Search for the cell housing the specified text and yield its (X, Y) center coordinate. 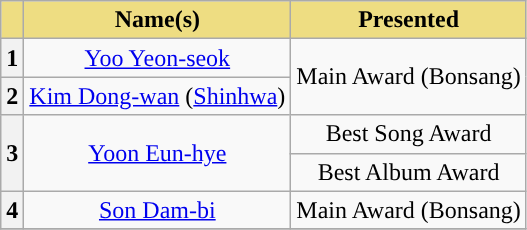
4 (12, 210)
1 (12, 58)
Best Song Award (409, 134)
Yoo Yeon-seok (158, 58)
Name(s) (158, 20)
Presented (409, 20)
Son Dam-bi (158, 210)
Kim Dong-wan (Shinhwa) (158, 96)
Best Album Award (409, 172)
Yoon Eun-hye (158, 153)
2 (12, 96)
3 (12, 153)
